Return [X, Y] of the center of cell containing provided text 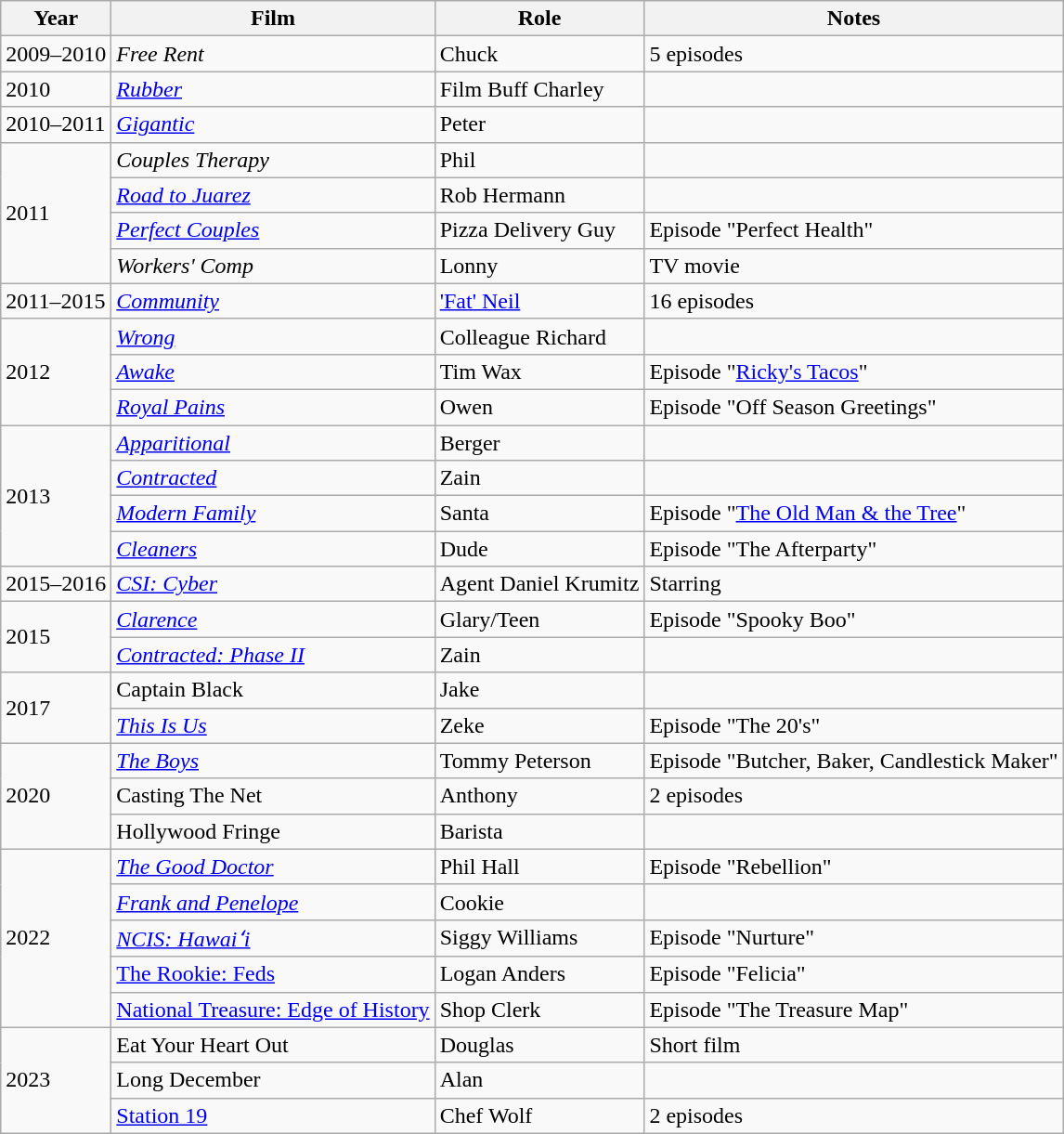
Contracted: Phase II [273, 655]
Barista [539, 831]
Hollywood Fringe [273, 831]
Episode "The Afterparty" [854, 549]
Frank and Penelope [273, 902]
Casting The Net [273, 796]
Community [273, 301]
Film [273, 19]
Episode "Perfect Health" [854, 230]
Dude [539, 549]
Alan [539, 1080]
Notes [854, 19]
Long December [273, 1080]
The Boys [273, 761]
Road to Juarez [273, 195]
Eat Your Heart Out [273, 1045]
Tommy Peterson [539, 761]
This Is Us [273, 725]
16 episodes [854, 301]
TV movie [854, 266]
Free Rent [273, 54]
Chef Wolf [539, 1115]
Workers' Comp [273, 266]
National Treasure: Edge of History [273, 1010]
2023 [56, 1080]
Anthony [539, 796]
Siggy Williams [539, 938]
Wrong [273, 336]
Douglas [539, 1045]
Royal Pains [273, 407]
Couples Therapy [273, 160]
'Fat' Neil [539, 301]
Santa [539, 514]
5 episodes [854, 54]
Pizza Delivery Guy [539, 230]
Episode "Off Season Greetings" [854, 407]
The Rookie: Feds [273, 974]
Phil Hall [539, 867]
Rob Hermann [539, 195]
Phil [539, 160]
Episode "Spooky Boo" [854, 619]
Episode "Butcher, Baker, Candlestick Maker" [854, 761]
The Good Doctor [273, 867]
NCIS: Hawaiʻi [273, 938]
Episode "Ricky's Tacos" [854, 371]
Lonny [539, 266]
2017 [56, 708]
Episode "The 20's" [854, 725]
Episode "The Treasure Map" [854, 1010]
2011–2015 [56, 301]
Jake [539, 690]
Perfect Couples [273, 230]
Agent Daniel Krumitz [539, 584]
2015 [56, 637]
Glary/Teen [539, 619]
Zeke [539, 725]
Awake [273, 371]
Clarence [273, 619]
Cleaners [273, 549]
Episode "Rebellion" [854, 867]
Short film [854, 1045]
2022 [56, 938]
Year [56, 19]
Modern Family [273, 514]
Station 19 [273, 1115]
2010–2011 [56, 124]
Captain Black [273, 690]
Chuck [539, 54]
Episode "Nurture" [854, 938]
Berger [539, 443]
Apparitional [273, 443]
2012 [56, 371]
Logan Anders [539, 974]
Starring [854, 584]
2010 [56, 89]
Episode "The Old Man & the Tree" [854, 514]
CSI: Cyber [273, 584]
2013 [56, 496]
2009–2010 [56, 54]
2011 [56, 213]
Cookie [539, 902]
Shop Clerk [539, 1010]
Tim Wax [539, 371]
Role [539, 19]
Contracted [273, 478]
2020 [56, 796]
Film Buff Charley [539, 89]
Owen [539, 407]
Episode "Felicia" [854, 974]
Rubber [273, 89]
Peter [539, 124]
Gigantic [273, 124]
Colleague Richard [539, 336]
2015–2016 [56, 584]
